Output the (X, Y) coordinate of the center of the cell containing the given text.  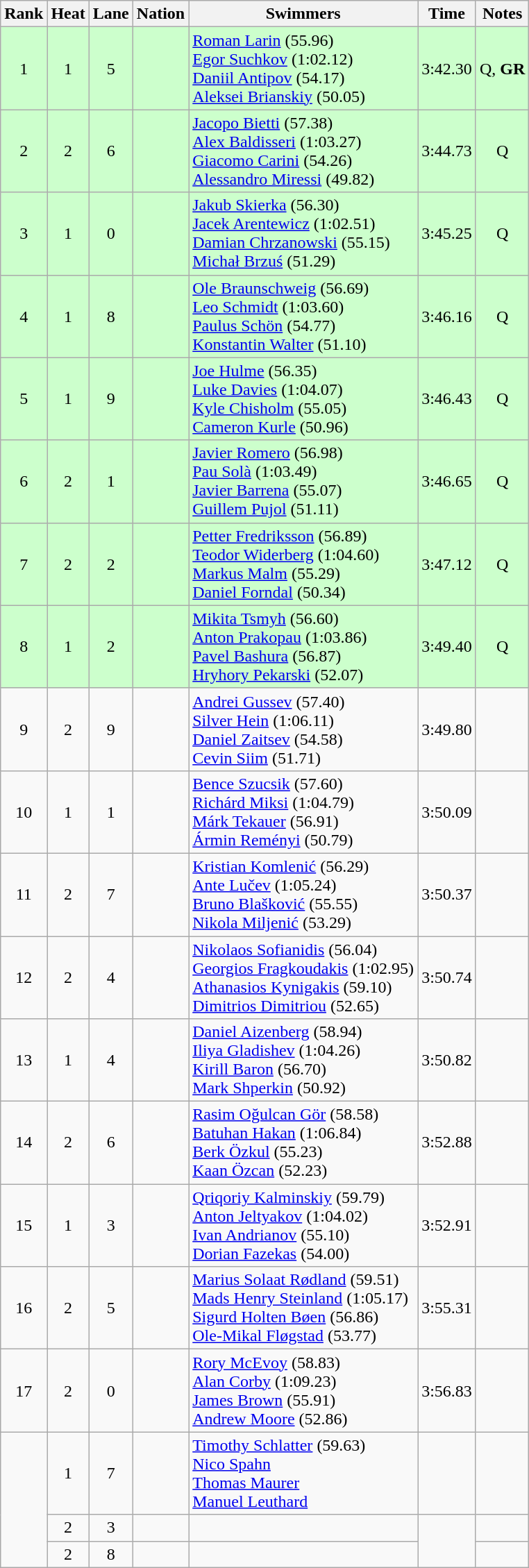
Q, GR (502, 68)
3:46.65 (447, 482)
Swimmers (303, 14)
Rory McEvoy (58.83)Alan Corby (1:09.23)James Brown (55.91)Andrew Moore (52.86) (303, 1391)
Mikita Tsmyh (56.60)Anton Prakopau (1:03.86)Pavel Bashura (56.87)Hryhory Pekarski (52.07) (303, 647)
Rank (24, 14)
3:46.16 (447, 317)
Nikolaos Sofianidis (56.04)Georgios Fragkoudakis (1:02.95)Athanasios Kynigakis (59.10)Dimitrios Dimitriou (52.65) (303, 977)
Kristian Komlenić (56.29)Ante Lučev (1:05.24)Bruno Blašković (55.55)Nikola Miljenić (53.29) (303, 894)
3:50.74 (447, 977)
Notes (502, 14)
11 (24, 894)
Roman Larin (55.96)Egor Suchkov (1:02.12)Daniil Antipov (54.17)Aleksei Brianskiy (50.05) (303, 68)
Javier Romero (56.98)Pau Solà (1:03.49)Javier Barrena (55.07)Guillem Pujol (51.11) (303, 482)
Time (447, 14)
16 (24, 1308)
Marius Solaat Rødland (59.51)Mads Henry Steinland (1:05.17)Sigurd Holten Bøen (56.86)Ole-Mikal Fløgstad (53.77) (303, 1308)
Rasim Oğulcan Gör (58.58)Batuhan Hakan (1:06.84)Berk Özkul (55.23)Kaan Özcan (52.23) (303, 1143)
Ole Braunschweig (56.69)Leo Schmidt (1:03.60)Paulus Schön (54.77)Konstantin Walter (51.10) (303, 317)
Andrei Gussev (57.40)Silver Hein (1:06.11)Daniel Zaitsev (54.58)Cevin Siim (51.71) (303, 729)
Lane (111, 14)
Timothy Schlatter (59.63)Nico SpahnThomas MaurerManuel Leuthard (303, 1473)
3:50.82 (447, 1061)
Joe Hulme (56.35)Luke Davies (1:04.07)Kyle Chisholm (55.05)Cameron Kurle (50.96) (303, 398)
Jakub Skierka (56.30)Jacek Arentewicz (1:02.51)Damian Chrzanowski (55.15)Michał Brzuś (51.29) (303, 233)
Jacopo Bietti (57.38)Alex Baldisseri (1:03.27)Giacomo Carini (54.26)Alessandro Miressi (49.82) (303, 151)
12 (24, 977)
3:56.83 (447, 1391)
15 (24, 1226)
3:49.40 (447, 647)
3:47.12 (447, 564)
3:42.30 (447, 68)
13 (24, 1061)
3:52.91 (447, 1226)
Nation (160, 14)
Petter Fredriksson (56.89)Teodor Widerberg (1:04.60)Markus Malm (55.29)Daniel Forndal (50.34) (303, 564)
3:49.80 (447, 729)
Heat (68, 14)
3:44.73 (447, 151)
Qriqoriy Kalminskiy (59.79)Anton Jeltyakov (1:04.02)Ivan Andrianov (55.10)Dorian Fazekas (54.00) (303, 1226)
Bence Szucsik (57.60)Richárd Miksi (1:04.79)Márk Tekauer (56.91)Ármin Reményi (50.79) (303, 812)
3:50.37 (447, 894)
Daniel Aizenberg (58.94)Iliya Gladishev (1:04.26)Kirill Baron (56.70)Mark Shperkin (50.92) (303, 1061)
10 (24, 812)
3:52.88 (447, 1143)
3:55.31 (447, 1308)
3:50.09 (447, 812)
14 (24, 1143)
3:45.25 (447, 233)
3:46.43 (447, 398)
17 (24, 1391)
